Pinpoint the cell where the given text exists, returning its [X, Y] midpoint coordinate. 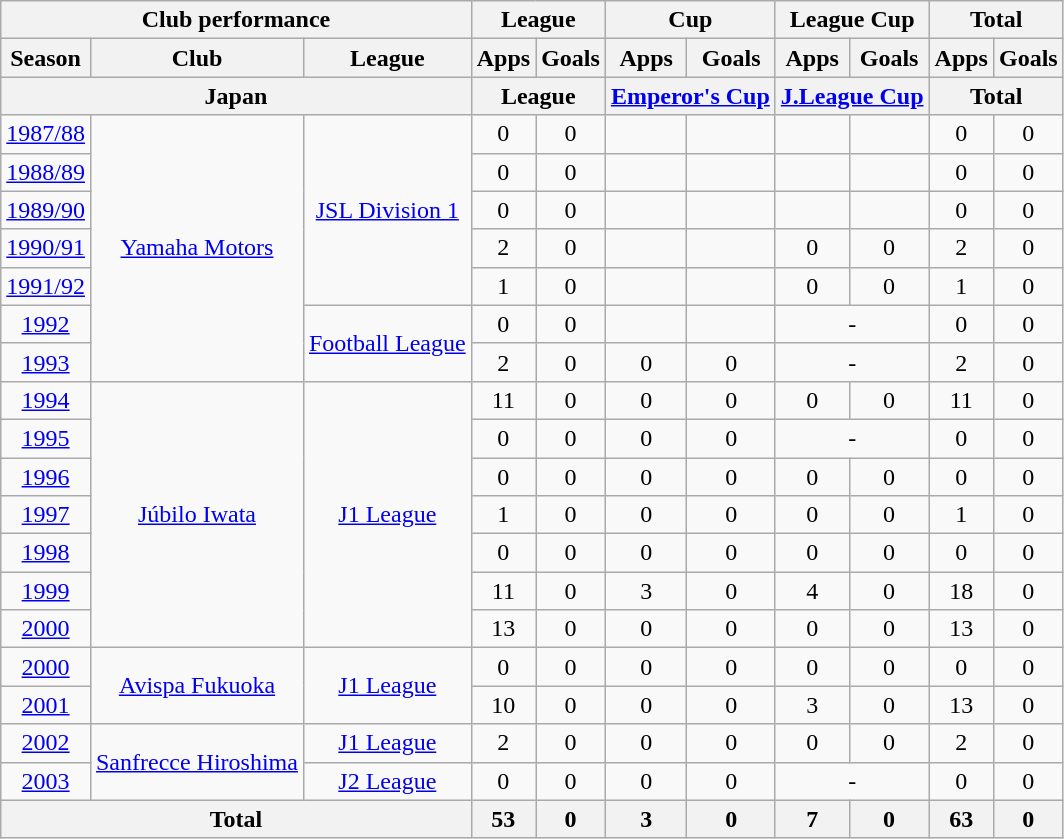
63 [961, 819]
Sanfrecce Hiroshima [196, 762]
J2 League [387, 781]
1994 [46, 400]
1996 [46, 477]
League Cup [852, 20]
1990/91 [46, 248]
1988/89 [46, 172]
1987/88 [46, 134]
Yamaha Motors [196, 248]
1992 [46, 324]
JSL Division 1 [387, 210]
4 [812, 591]
1997 [46, 515]
18 [961, 591]
1989/90 [46, 210]
Avispa Fukuoka [196, 686]
10 [503, 705]
1998 [46, 553]
2003 [46, 781]
7 [812, 819]
Club performance [236, 20]
Season [46, 58]
J.League Cup [852, 96]
Club [196, 58]
2001 [46, 705]
53 [503, 819]
Júbilo Iwata [196, 514]
1993 [46, 362]
Emperor's Cup [690, 96]
1999 [46, 591]
1991/92 [46, 286]
Japan [236, 96]
Football League [387, 343]
Cup [690, 20]
2002 [46, 743]
1995 [46, 438]
